Return (x, y) of the center of cell containing provided text 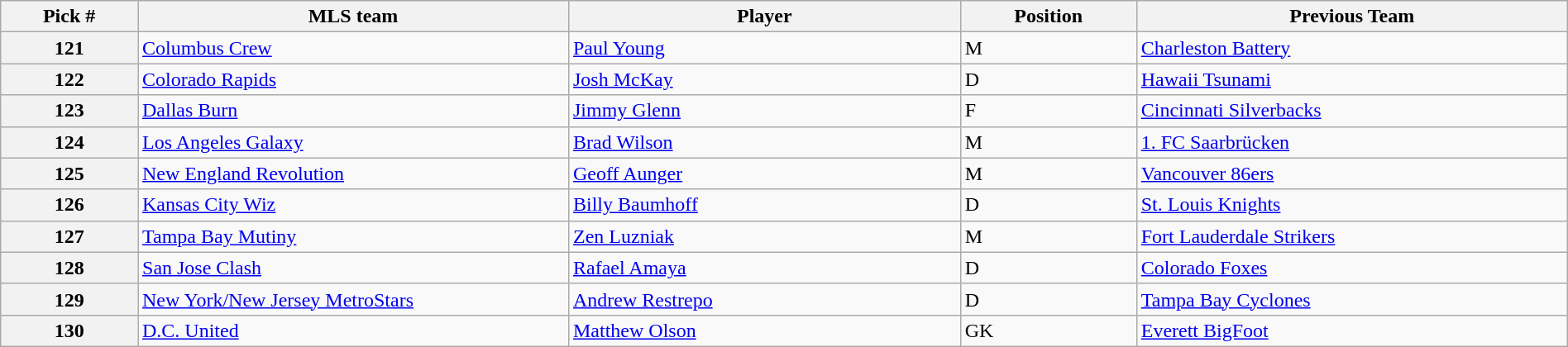
San Jose Clash (352, 268)
Vancouver 86ers (1351, 173)
Player (764, 17)
Pick # (69, 17)
Brad Wilson (764, 142)
Josh McKay (764, 79)
D.C. United (352, 330)
Colorado Rapids (352, 79)
St. Louis Knights (1351, 205)
Kansas City Wiz (352, 205)
130 (69, 330)
Columbus Crew (352, 48)
1. FC Saarbrücken (1351, 142)
New York/New Jersey MetroStars (352, 299)
MLS team (352, 17)
Billy Baumhoff (764, 205)
Jimmy Glenn (764, 111)
121 (69, 48)
127 (69, 236)
Paul Young (764, 48)
Geoff Aunger (764, 173)
Andrew Restrepo (764, 299)
Tampa Bay Mutiny (352, 236)
Colorado Foxes (1351, 268)
GK (1049, 330)
125 (69, 173)
129 (69, 299)
New England Revolution (352, 173)
128 (69, 268)
Position (1049, 17)
Previous Team (1351, 17)
124 (69, 142)
Everett BigFoot (1351, 330)
Los Angeles Galaxy (352, 142)
Cincinnati Silverbacks (1351, 111)
Tampa Bay Cyclones (1351, 299)
Matthew Olson (764, 330)
Dallas Burn (352, 111)
Rafael Amaya (764, 268)
Charleston Battery (1351, 48)
Zen Luzniak (764, 236)
122 (69, 79)
F (1049, 111)
123 (69, 111)
Hawaii Tsunami (1351, 79)
Fort Lauderdale Strikers (1351, 236)
126 (69, 205)
